Detect which cell encompasses the target text, then output its [x, y] center coordinate. 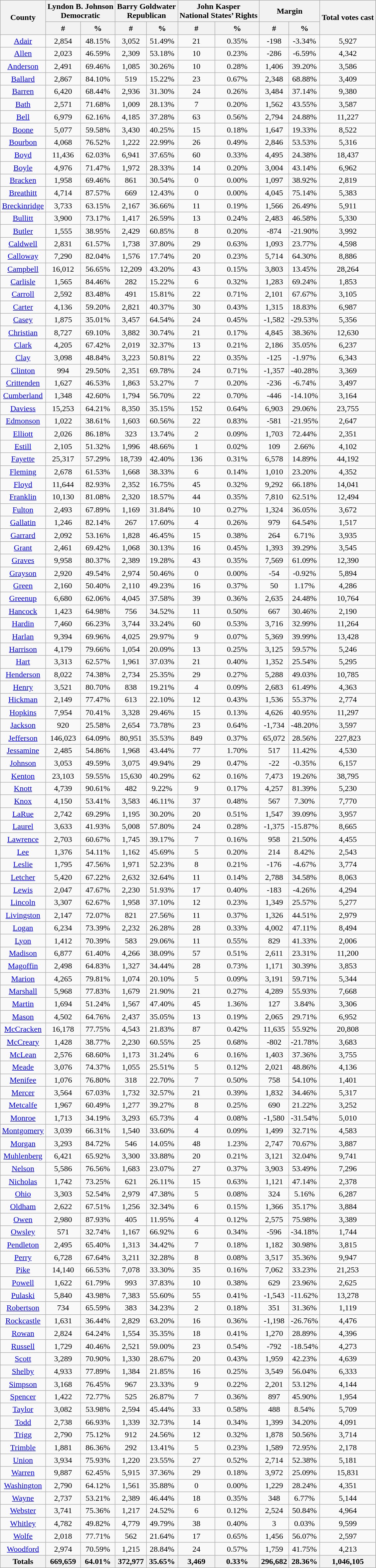
45.44% [162, 1410]
2,201 [274, 1384]
Carroll [23, 294]
3.84% [304, 1004]
35.15% [162, 408]
1,270 [274, 1333]
26.87% [162, 1397]
53.16% [98, 535]
LaRue [23, 814]
30.74% [162, 332]
3,052 [131, 41]
31.30% [162, 92]
23.20% [304, 472]
87 [196, 1029]
-26.76% [304, 1321]
Christian [23, 332]
2,734 [131, 674]
7,569 [274, 560]
43.55% [304, 104]
64.21% [98, 408]
1,555 [63, 231]
7,460 [63, 624]
3,549 [274, 1371]
14,041 [348, 484]
0.57% [237, 1549]
70.59% [98, 1549]
52.54% [98, 1194]
65.59% [98, 1308]
Todd [23, 1422]
136 [196, 459]
1,853 [348, 282]
27.56% [162, 915]
1,406 [274, 66]
68.44% [98, 92]
35.35% [162, 1333]
23.07% [162, 1169]
3,957 [348, 814]
Woodford [23, 1549]
Boone [23, 130]
47.40% [162, 1004]
10,785 [348, 674]
2,819 [348, 180]
583 [131, 940]
18.83% [304, 307]
5,246 [348, 649]
46.59% [98, 54]
32.04% [304, 1156]
2,742 [63, 814]
75.12% [98, 1435]
County [23, 17]
11,264 [348, 624]
66.92% [162, 1232]
21.22% [304, 1105]
348 [274, 1498]
Logan [23, 928]
22.99% [162, 142]
-48.20% [304, 725]
1,972 [131, 167]
39.99% [304, 637]
1 [196, 446]
Marion [23, 978]
51.24% [98, 1004]
-34.18% [304, 1232]
3,313 [63, 662]
13,278 [348, 1295]
4,583 [348, 1131]
1,217 [131, 1511]
Taylor [23, 1410]
2,846 [274, 142]
Powell [23, 1283]
2,352 [131, 484]
1,366 [274, 1207]
1,393 [274, 548]
3,744 [131, 624]
2,829 [131, 1321]
4,205 [63, 345]
Oldham [23, 1207]
2,575 [274, 1219]
77.83% [98, 991]
152 [196, 408]
36.66% [162, 206]
2,854 [63, 41]
9,958 [63, 560]
488 [274, 1410]
1,422 [63, 1397]
3,307 [63, 903]
62 [196, 776]
4,294 [348, 890]
30.20% [162, 814]
34.46% [304, 1093]
0.68% [237, 1042]
47.67% [98, 890]
-11.62% [304, 1295]
2,821 [131, 307]
0.07% [237, 637]
21.50% [304, 839]
Barry GoldwaterRepublican [146, 11]
29.71% [304, 1017]
1,603 [131, 421]
1,961 [131, 662]
1,412 [63, 940]
67.51% [98, 1207]
38.33% [162, 472]
39.27% [162, 1105]
41.93% [98, 827]
61.53% [98, 472]
Magoffin [23, 966]
9,394 [63, 637]
4,144 [348, 1384]
0.54% [237, 1346]
28.13% [162, 104]
65.73% [162, 1118]
1,417 [131, 218]
1,277 [131, 1105]
32.34% [162, 1207]
Clark [23, 345]
77 [196, 750]
53.21% [98, 1498]
52.23% [162, 865]
Muhlenberg [23, 1156]
25 [196, 1042]
2,495 [63, 1245]
Crittenden [23, 383]
28,264 [348, 269]
1,348 [63, 396]
77.71% [98, 1536]
37.14% [304, 92]
1,996 [131, 446]
26.28% [162, 928]
2,571 [63, 104]
11,227 [348, 117]
4,257 [274, 789]
12,209 [131, 269]
26.59% [162, 218]
11,635 [274, 1029]
1,229 [274, 1485]
Fulton [23, 510]
51.32% [98, 446]
69.10% [98, 332]
838 [131, 687]
6,941 [131, 155]
2,576 [63, 1055]
55.92% [304, 1029]
1,313 [131, 1245]
28.33% [162, 167]
669 [131, 193]
5,230 [348, 789]
49.54% [98, 573]
23.55% [162, 1460]
84.72% [98, 1143]
6,234 [63, 928]
Washington [23, 1485]
4,150 [63, 801]
2,654 [131, 725]
3,992 [348, 231]
43.98% [98, 1295]
48.66% [162, 446]
66.93% [98, 1422]
1,256 [131, 1207]
1,215 [131, 1549]
3,583 [131, 801]
Simpson [23, 1384]
79.81% [98, 978]
621 [131, 1181]
2,867 [63, 79]
16,178 [63, 1029]
45.90% [304, 1397]
Harrison [23, 649]
Grant [23, 548]
Greenup [23, 599]
6,287 [348, 1194]
214 [274, 852]
0.55% [237, 940]
3,168 [63, 1384]
2,147 [63, 915]
46.11% [162, 801]
6,962 [348, 167]
1,162 [131, 852]
9,380 [348, 92]
1,401 [348, 1080]
3,457 [131, 320]
77.75% [98, 1029]
2,149 [63, 700]
3,098 [63, 358]
26.49% [304, 206]
64.76% [98, 1017]
1,173 [131, 1055]
-21.95% [304, 421]
2.66% [304, 446]
4,976 [63, 167]
1,167 [131, 1232]
Lyndon B. JohnsonDemocratic [81, 11]
0.70% [237, 396]
-183 [274, 890]
20.09% [162, 649]
4,739 [63, 789]
-40.28% [304, 371]
3,121 [274, 1156]
86.36% [98, 1447]
33.30% [162, 1270]
62.45% [98, 1473]
1,828 [131, 535]
4,964 [348, 1511]
18,437 [348, 155]
4,265 [63, 978]
-446 [274, 396]
-286 [274, 54]
6,421 [63, 1156]
3,303 [63, 1194]
30.13% [162, 548]
33.60% [162, 1131]
Knox [23, 801]
6,728 [63, 1257]
37.65% [162, 155]
4,213 [348, 1549]
69.96% [98, 637]
-1,543 [274, 1295]
43.14% [304, 167]
4,185 [131, 117]
38.61% [98, 421]
10,764 [348, 599]
Pike [23, 1270]
567 [274, 801]
71.68% [98, 104]
Barren [23, 92]
482 [131, 789]
Gallatin [23, 522]
5,181 [348, 1460]
5,586 [63, 1169]
49.79% [162, 1523]
Hardin [23, 624]
4,102 [348, 446]
21.83% [162, 1029]
Campbell [23, 269]
50.56% [304, 1435]
57 [196, 953]
76.52% [98, 142]
1,738 [131, 244]
72.95% [304, 1447]
70.41% [98, 712]
61.09% [304, 560]
36.05% [304, 510]
76.80% [98, 1080]
25.58% [98, 725]
Franklin [23, 497]
Lewis [23, 890]
55.37% [304, 700]
1,968 [131, 750]
Johnson [23, 763]
0.56% [237, 117]
Hancock [23, 611]
5,317 [348, 1093]
62.03% [98, 155]
-802 [274, 1042]
3,774 [348, 865]
1,576 [131, 256]
3,853 [348, 966]
-31.54% [304, 1118]
82.93% [98, 484]
1.17% [304, 586]
50.46% [162, 573]
70.39% [98, 940]
1,713 [63, 1118]
34.44% [162, 966]
1,010 [274, 472]
Boyle [23, 167]
32.64% [162, 877]
3,900 [63, 218]
Casey [23, 320]
72.07% [98, 915]
2,178 [348, 1447]
4,289 [274, 991]
31.24% [162, 1055]
Knott [23, 789]
McCreary [23, 1042]
912 [131, 1435]
66.31% [98, 1131]
613 [131, 700]
2,320 [131, 497]
2,105 [63, 446]
34.19% [98, 1118]
897 [274, 1397]
21.90% [162, 991]
2,018 [63, 1536]
62.06% [98, 599]
2,524 [274, 1511]
Lincoln [23, 903]
74.37% [98, 1067]
6,237 [348, 345]
Scott [23, 1359]
3,125 [274, 649]
2,160 [63, 586]
18,739 [131, 459]
3,887 [348, 1143]
23.31% [304, 953]
66.18% [304, 484]
1,384 [131, 1371]
35.53% [162, 738]
53.41% [98, 801]
3,105 [348, 294]
2,493 [63, 510]
4,273 [348, 1346]
-596 [274, 1232]
3,517 [274, 1257]
Totals [23, 1561]
64.09% [98, 738]
2,625 [348, 1283]
2,747 [274, 1143]
Calloway [23, 256]
1,068 [131, 548]
Monroe [23, 1118]
15,831 [348, 1473]
-54 [274, 573]
2,647 [348, 421]
19.26% [304, 776]
Madison [23, 953]
Henry [23, 687]
3,497 [348, 383]
40.46% [98, 1346]
32.71% [304, 1131]
75.36% [98, 1511]
-29.53% [304, 320]
24.38% [304, 155]
1,759 [274, 1549]
109 [274, 446]
33 [196, 1410]
861 [131, 180]
2,491 [63, 66]
1,561 [131, 1485]
1,009 [131, 104]
1,547 [274, 814]
68.60% [98, 1055]
318 [131, 1080]
758 [274, 1080]
994 [63, 371]
2,683 [274, 687]
73.39% [98, 928]
79.66% [98, 649]
30.39% [304, 966]
2,065 [274, 1017]
756 [131, 611]
8,022 [63, 674]
56.04% [304, 1371]
1,863 [131, 383]
31.36% [304, 1308]
2,309 [131, 54]
28.36% [304, 1561]
1,315 [274, 307]
72.44% [304, 434]
19.33% [304, 130]
25.09% [304, 1473]
34.52% [162, 611]
64.83% [98, 966]
669,659 [63, 1561]
5,008 [131, 827]
1,744 [348, 1232]
1,046,105 [348, 1561]
5,344 [348, 978]
979 [274, 522]
Bourbon [23, 142]
21.64% [162, 1536]
1,562 [274, 104]
1,745 [131, 839]
8,063 [348, 877]
Fayette [23, 459]
9,599 [348, 1523]
1,679 [131, 991]
56.70% [162, 396]
32.73% [162, 1422]
9.22% [162, 789]
Meade [23, 1067]
7,810 [274, 497]
8,886 [348, 256]
5,144 [348, 1498]
24.48% [304, 599]
3,053 [63, 763]
Warren [23, 1473]
70.90% [98, 1359]
2,006 [348, 940]
1,832 [274, 1093]
11,644 [63, 484]
0.03% [304, 1523]
62.16% [98, 117]
32.37% [162, 345]
1,182 [274, 1245]
4,845 [274, 332]
69.29% [98, 814]
43.20% [162, 269]
48 [196, 1143]
1,566 [274, 206]
22.10% [162, 700]
3,633 [63, 827]
2,023 [63, 54]
55.60% [162, 1295]
14.89% [304, 459]
86.18% [98, 434]
49.59% [98, 763]
-236 [274, 383]
Breathitt [23, 193]
60.67% [98, 839]
75.98% [304, 1219]
11.95% [162, 1219]
64.30% [304, 256]
Carlisle [23, 282]
1,327 [131, 966]
1,742 [63, 1181]
76.56% [98, 1169]
56.65% [98, 269]
80.37% [98, 560]
2,737 [63, 1498]
16,012 [63, 269]
1,631 [63, 1321]
Menifee [23, 1080]
9,741 [348, 1156]
44.51% [304, 915]
38.95% [98, 231]
Spencer [23, 1397]
53.27% [162, 383]
67.03% [98, 1093]
1.70% [237, 750]
28.67% [162, 1359]
60.49% [98, 1105]
-6.59% [304, 54]
3,587 [348, 104]
45.69% [162, 852]
38.09% [162, 953]
Bracken [23, 180]
68.88% [304, 79]
3,935 [348, 535]
4,502 [63, 1017]
McCracken [23, 1029]
90.61% [98, 789]
2,232 [131, 928]
2,026 [63, 434]
5,915 [131, 1473]
Laurel [23, 827]
6.71% [304, 535]
67.67% [304, 294]
5,714 [274, 256]
32.57% [162, 1093]
1,967 [63, 1105]
Henderson [23, 674]
Fleming [23, 472]
405 [131, 1219]
-21.90% [304, 231]
Graves [23, 560]
1,076 [63, 1080]
3,004 [274, 167]
6,420 [63, 92]
5,288 [274, 674]
1,054 [131, 649]
23.96% [304, 1283]
324 [274, 1194]
-1,734 [274, 725]
30.26% [162, 66]
519 [131, 79]
47.14% [304, 1181]
6,578 [274, 459]
Cumberland [23, 396]
8,494 [348, 928]
1,517 [348, 522]
-14.10% [304, 396]
1,349 [274, 903]
11,436 [63, 155]
76.45% [98, 1384]
22.70% [162, 1080]
81.39% [304, 789]
Pendleton [23, 1245]
38,795 [348, 776]
3,803 [274, 269]
2,047 [63, 890]
4,476 [348, 1321]
82.04% [98, 256]
4,598 [348, 244]
34.58% [304, 877]
0.47% [237, 763]
-874 [274, 231]
64.98% [98, 611]
69.78% [162, 371]
59.71% [304, 978]
2,788 [274, 877]
4,626 [274, 712]
Bath [23, 104]
-22 [274, 763]
3,389 [348, 1219]
821 [131, 915]
1,954 [348, 1397]
15,253 [63, 408]
3,882 [131, 332]
14,140 [63, 1270]
50 [274, 586]
1,283 [274, 282]
4,933 [63, 1371]
2,190 [348, 611]
849 [196, 738]
McLean [23, 1055]
2,092 [63, 535]
42.23% [304, 1359]
1,647 [274, 130]
28.56% [304, 738]
829 [274, 940]
146,023 [63, 738]
3,300 [131, 1156]
7,290 [63, 256]
3,409 [348, 79]
Total votes cast [348, 17]
0.83% [237, 421]
1,428 [63, 1042]
Lyon [23, 940]
7,668 [348, 991]
4,342 [348, 54]
Lawrence [23, 839]
1,119 [348, 1308]
31.84% [162, 510]
62.51% [304, 497]
7,062 [274, 1270]
Metcalfe [23, 1105]
Caldwell [23, 244]
37.03% [162, 662]
2,521 [131, 1346]
2,936 [131, 92]
1,399 [274, 1422]
7,473 [274, 776]
25.35% [162, 674]
33.88% [162, 1156]
491 [131, 294]
9,887 [63, 1473]
34.23% [162, 1308]
3,903 [274, 1169]
51.93% [162, 890]
37.83% [162, 1283]
75.93% [98, 1460]
47.56% [98, 865]
87.93% [98, 1219]
28.89% [304, 1333]
Elliott [23, 434]
80.70% [98, 687]
1,403 [274, 1055]
Boyd [23, 155]
19.28% [162, 560]
23.77% [304, 244]
734 [63, 1308]
54.10% [304, 1080]
49.03% [304, 674]
8,727 [63, 332]
Jessamine [23, 750]
1,589 [274, 1447]
49.94% [162, 763]
6,157 [348, 763]
Pulaski [23, 1295]
67.22% [98, 877]
49.82% [98, 1523]
32.99% [304, 624]
3,076 [63, 1067]
3,289 [63, 1359]
-21.78% [304, 1042]
967 [131, 1384]
34.42% [162, 1245]
87.57% [98, 193]
50.40% [98, 586]
Robertson [23, 1308]
19.21% [162, 687]
75.14% [304, 193]
2,543 [348, 852]
84.46% [98, 282]
920 [63, 725]
5,911 [348, 206]
65.92% [98, 1156]
2,703 [63, 839]
0.22% [237, 1384]
0.24% [237, 218]
1,627 [63, 383]
127 [274, 1004]
3,039 [63, 1131]
26 [196, 142]
Anderson [23, 66]
25.51% [162, 1067]
20.10% [162, 978]
8.42% [304, 852]
Harlan [23, 637]
48.84% [98, 358]
69.42% [98, 548]
Ballard [23, 79]
Leslie [23, 865]
56.07% [304, 1536]
4,714 [63, 193]
21,253 [348, 1270]
Green [23, 586]
3,683 [348, 1042]
18.57% [162, 497]
1,878 [274, 1435]
1,875 [63, 320]
2,186 [274, 345]
5,077 [63, 130]
57.80% [162, 827]
11,297 [348, 712]
3,430 [131, 130]
-3.34% [304, 41]
3,884 [348, 1207]
1,055 [131, 1067]
65,072 [274, 738]
53.49% [304, 1169]
2,597 [348, 1536]
571 [63, 1232]
2,348 [274, 79]
517 [274, 750]
8,350 [131, 408]
46.44% [162, 1498]
Webster [23, 1511]
63 [196, 117]
62.67% [98, 903]
48.15% [98, 41]
2,429 [131, 231]
63.15% [98, 206]
3,075 [131, 763]
2,920 [63, 573]
6,680 [63, 599]
1,324 [274, 510]
6,877 [63, 953]
24.56% [162, 1435]
55 [196, 1295]
32.28% [162, 1257]
24.52% [162, 1511]
1,246 [63, 522]
29.50% [98, 371]
40.37% [162, 307]
4,363 [348, 687]
5,383 [348, 193]
6.77% [304, 1498]
63.20% [162, 1321]
46.58% [304, 218]
13.74% [162, 434]
Bullitt [23, 218]
Margin [289, 11]
53.53% [304, 142]
3,564 [63, 1093]
12,494 [348, 497]
83.48% [98, 294]
32.74% [98, 1232]
60.56% [162, 421]
5,420 [63, 877]
4,068 [63, 142]
372,977 [131, 1561]
66.23% [98, 624]
323 [131, 434]
383 [131, 1308]
42.40% [162, 459]
47.11% [304, 928]
59.20% [98, 307]
59.55% [98, 776]
1,085 [131, 66]
2,378 [348, 1181]
6,903 [274, 408]
17.60% [162, 522]
1,732 [131, 1093]
4,266 [131, 953]
Lee [23, 852]
5,277 [348, 903]
17.74% [162, 256]
Rockcastle [23, 1321]
2,594 [131, 1410]
0.39% [237, 1093]
Bell [23, 117]
-1,357 [274, 371]
Kenton [23, 776]
4,495 [274, 155]
33.24% [162, 624]
3,755 [348, 1055]
0.31% [237, 459]
2,167 [131, 206]
35 [196, 1270]
546 [131, 1143]
0.13% [237, 712]
35.17% [304, 1207]
2,461 [63, 548]
35.88% [162, 1485]
Estill [23, 446]
9,947 [348, 1257]
6,343 [348, 358]
9,292 [274, 484]
0.53% [237, 624]
3,082 [63, 1410]
4,543 [131, 1029]
0.48% [237, 801]
292 [131, 1447]
39 [196, 599]
-4.67% [304, 865]
57.29% [98, 459]
3,191 [274, 978]
7,383 [131, 1295]
1,795 [63, 865]
1,093 [274, 244]
4,396 [348, 1333]
3,521 [63, 687]
73.17% [98, 218]
629 [274, 1283]
2,437 [131, 1017]
3,741 [63, 1511]
53.12% [304, 1384]
67.64% [98, 1257]
4,091 [348, 1422]
Owsley [23, 1232]
23,755 [348, 408]
Morgan [23, 1143]
80,951 [131, 738]
7.30% [304, 801]
1,703 [274, 434]
267 [131, 522]
50.81% [162, 358]
37.58% [162, 599]
351 [274, 1308]
2,824 [63, 1333]
1.36% [237, 1004]
84.10% [98, 79]
4,782 [63, 1523]
-581 [274, 421]
1,456 [274, 1536]
1,668 [131, 472]
5,968 [63, 991]
35.65% [162, 1561]
Adair [23, 41]
1,326 [274, 915]
-0.35% [304, 763]
Grayson [23, 573]
5,010 [348, 1118]
4,002 [274, 928]
70.67% [304, 1143]
Floyd [23, 484]
1,567 [131, 1004]
Wayne [23, 1498]
1,022 [63, 421]
42.60% [98, 396]
13.41% [162, 1447]
264 [274, 535]
1,499 [274, 1131]
227,823 [348, 738]
2,980 [63, 1219]
6,333 [348, 1371]
61.79% [98, 1283]
7,078 [131, 1270]
26.11% [162, 1181]
15,630 [131, 776]
1,222 [131, 142]
25,317 [63, 459]
61.49% [304, 687]
38 [196, 1523]
1,376 [63, 852]
5,709 [348, 1410]
5,316 [348, 142]
667 [274, 611]
21.85% [162, 1371]
1,339 [131, 1422]
3,714 [348, 1435]
40.25% [162, 130]
2,110 [131, 586]
29.97% [162, 637]
12,630 [348, 332]
73.25% [98, 1181]
77.47% [98, 700]
28.84% [162, 1549]
38.92% [304, 180]
74.38% [98, 674]
2,101 [274, 294]
54.11% [98, 852]
282 [131, 282]
40.95% [304, 712]
8.54% [304, 1410]
5,356 [348, 320]
13.45% [304, 269]
5,330 [348, 218]
29.46% [162, 712]
1,540 [131, 1131]
62.57% [98, 662]
47.38% [162, 1194]
Owen [23, 1219]
7,954 [63, 712]
4,351 [348, 1485]
525 [131, 1397]
3,934 [63, 1460]
44,192 [348, 459]
-1,580 [274, 1118]
69.24% [304, 282]
55.93% [304, 991]
3,716 [274, 624]
64.01% [98, 1561]
1,622 [63, 1283]
-125 [274, 358]
33.23% [304, 1270]
54.86% [98, 750]
Letcher [23, 877]
3,469 [196, 1561]
2,485 [63, 750]
53.18% [162, 54]
0.42% [237, 1029]
40.29% [162, 776]
49.23% [162, 586]
-1,198 [274, 1321]
Mason [23, 1017]
6,952 [348, 1017]
37.10% [162, 903]
Wolfe [23, 1536]
64.12% [98, 1485]
Marshall [23, 991]
81.08% [98, 497]
41.75% [304, 1549]
Shelby [23, 1371]
Union [23, 1460]
4,025 [131, 637]
0.65% [237, 1536]
11.42% [304, 750]
30 [196, 307]
2,611 [274, 953]
4,352 [348, 472]
Mercer [23, 1093]
-15.87% [304, 827]
14.05% [162, 1143]
25.54% [304, 662]
2,738 [63, 1422]
Whitley [23, 1523]
958 [274, 839]
Hickman [23, 700]
1,683 [131, 1169]
Trigg [23, 1435]
Clay [23, 358]
67.42% [98, 345]
46.45% [162, 535]
2,498 [63, 966]
993 [131, 1283]
6,987 [348, 307]
39.20% [304, 66]
3,306 [348, 1004]
3,223 [131, 358]
20,808 [348, 1029]
71.47% [98, 167]
3 [274, 1523]
1,536 [274, 700]
24.88% [304, 117]
John KasperNational States’ Rights [218, 11]
65.40% [98, 1245]
41.33% [304, 940]
3,369 [348, 371]
3,545 [348, 548]
38.77% [98, 1042]
30.98% [304, 1245]
Clinton [23, 371]
-6.74% [304, 383]
Trimble [23, 1447]
4,639 [348, 1359]
3,484 [274, 92]
2,794 [274, 117]
2,622 [63, 1207]
35.01% [98, 320]
53.98% [98, 1410]
-792 [274, 1346]
690 [274, 1105]
4,179 [63, 649]
1,330 [131, 1359]
2,678 [63, 472]
2,714 [274, 1460]
Perry [23, 1257]
Nicholas [23, 1181]
2,774 [348, 700]
3,328 [131, 712]
5,840 [63, 1295]
Russell [23, 1346]
1,195 [131, 814]
5.16% [304, 1194]
1,097 [274, 180]
Jefferson [23, 738]
30.46% [304, 611]
59.00% [162, 1346]
Garrard [23, 535]
Butler [23, 231]
35.36% [304, 1257]
2,483 [274, 218]
8,522 [348, 130]
1,554 [131, 1333]
4,455 [348, 839]
296,682 [274, 1561]
16.75% [162, 484]
12.43% [162, 193]
1,423 [63, 611]
37.80% [162, 244]
-4.26% [304, 890]
36.44% [98, 1321]
61.40% [98, 953]
61.57% [98, 244]
Edmonson [23, 421]
48.86% [304, 1067]
5,295 [348, 662]
-1,375 [274, 827]
2,019 [131, 345]
5,927 [348, 41]
10,130 [63, 497]
Carter [23, 307]
-18.54% [304, 1346]
72.77% [98, 1397]
1,121 [274, 1181]
Livingston [23, 915]
8,665 [348, 827]
1,169 [131, 510]
30.54% [162, 180]
7,770 [348, 801]
-1.97% [304, 358]
4,286 [348, 586]
2,635 [274, 599]
46.53% [98, 383]
-198 [274, 41]
25.57% [304, 903]
3,815 [348, 1245]
60.55% [162, 1042]
51.49% [162, 41]
-0.92% [304, 573]
1,694 [63, 1004]
77.89% [98, 1371]
37.28% [162, 117]
39.29% [304, 548]
67.89% [98, 510]
60.85% [162, 231]
52.38% [304, 1460]
28.24% [304, 1485]
3,733 [63, 206]
1,971 [131, 865]
6,979 [63, 117]
1.23% [237, 1143]
0.02% [237, 446]
1,729 [63, 1346]
11,200 [348, 953]
562 [131, 1536]
0.67% [237, 79]
43.44% [162, 750]
Montgomery [23, 1131]
12,390 [348, 560]
13,428 [348, 637]
5,369 [274, 637]
59.58% [98, 130]
3,672 [348, 510]
15.81% [162, 294]
5,894 [348, 573]
2,632 [131, 877]
3,586 [348, 66]
0.49% [237, 142]
23,103 [63, 776]
1,565 [63, 282]
Nelson [23, 1169]
-1,582 [274, 320]
38.36% [304, 332]
0.58% [237, 1410]
Daviess [23, 408]
3,972 [274, 1473]
Allen [23, 54]
50.84% [304, 1511]
23.33% [162, 1384]
Rowan [23, 1333]
0.73% [237, 966]
64.24% [98, 1333]
1,959 [274, 1359]
2,831 [63, 244]
39.17% [162, 839]
1,794 [131, 396]
34.20% [304, 1422]
Breckinridge [23, 206]
3,211 [131, 1257]
4,779 [131, 1523]
3,252 [348, 1105]
82.14% [98, 522]
2,021 [274, 1067]
1,171 [274, 966]
1,220 [131, 1460]
Ohio [23, 1194]
Jackson [23, 725]
39.09% [304, 814]
1,352 [274, 662]
44 [196, 497]
3,164 [348, 396]
66.53% [98, 1270]
Hopkins [23, 712]
59.57% [304, 649]
-176 [274, 865]
73.78% [162, 725]
1,074 [131, 978]
Hart [23, 662]
37 [196, 801]
2,592 [63, 294]
1,881 [63, 1447]
0.52% [237, 1460]
3,597 [348, 725]
Martin [23, 1004]
7,296 [348, 1169]
4,530 [348, 750]
